Find where the given text appears and provide that cell's center as [x, y] coordinate. 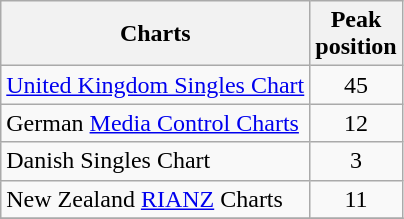
12 [356, 123]
Charts [156, 34]
United Kingdom Singles Chart [156, 85]
3 [356, 161]
German Media Control Charts [156, 123]
11 [356, 199]
45 [356, 85]
New Zealand RIANZ Charts [156, 199]
Peakposition [356, 34]
Danish Singles Chart [156, 161]
